Extract the (x, y) coordinate from the center of the cell holding the provided text.  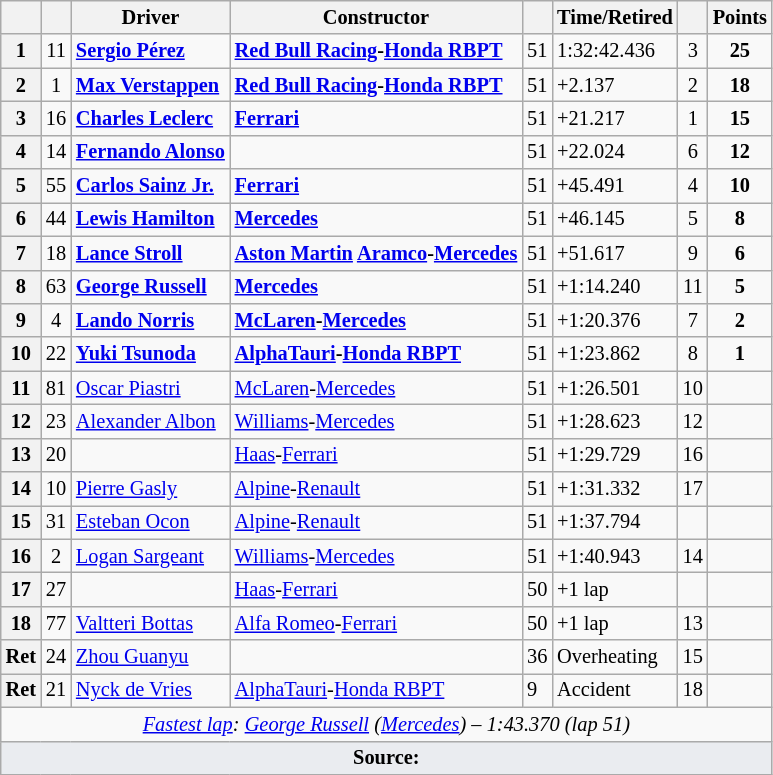
Zhou Guanyu (150, 657)
+1:28.623 (615, 421)
Oscar Piastri (150, 388)
+1:20.376 (615, 320)
George Russell (150, 287)
Overheating (615, 657)
Pierre Gasly (150, 489)
+2.137 (615, 85)
Valtteri Bottas (150, 623)
25 (740, 51)
Nyck de Vries (150, 690)
+1:14.240 (615, 287)
Carlos Sainz Jr. (150, 186)
+21.217 (615, 118)
Fernando Alonso (150, 152)
44 (56, 219)
77 (56, 623)
Accident (615, 690)
Lance Stroll (150, 253)
Points (740, 17)
+46.145 (615, 219)
81 (56, 388)
Max Verstappen (150, 85)
Fastest lap: George Russell (Mercedes) – 1:43.370 (lap 51) (386, 724)
+45.491 (615, 186)
23 (56, 421)
Lewis Hamilton (150, 219)
Alfa Romeo-Ferrari (376, 623)
+1:37.794 (615, 522)
Aston Martin Aramco-Mercedes (376, 253)
31 (56, 522)
Logan Sargeant (150, 556)
Charles Leclerc (150, 118)
Sergio Pérez (150, 51)
21 (56, 690)
24 (56, 657)
Esteban Ocon (150, 522)
Constructor (376, 17)
+1:31.332 (615, 489)
+1:40.943 (615, 556)
+1:29.729 (615, 455)
20 (56, 455)
36 (537, 657)
+1:26.501 (615, 388)
1:32:42.436 (615, 51)
55 (56, 186)
Driver (150, 17)
63 (56, 287)
+22.024 (615, 152)
27 (56, 589)
Source: (386, 758)
Alexander Albon (150, 421)
+1:23.862 (615, 354)
Lando Norris (150, 320)
+51.617 (615, 253)
Time/Retired (615, 17)
22 (56, 354)
Yuki Tsunoda (150, 354)
